Search for the cell housing the specified text and yield its [x, y] center coordinate. 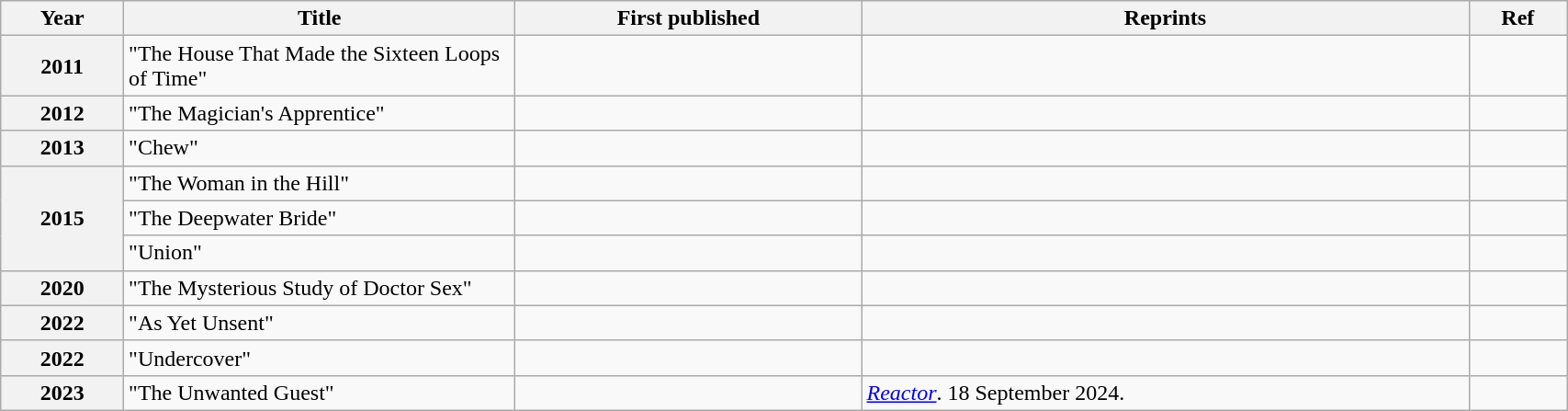
2011 [62, 66]
First published [689, 18]
2015 [62, 218]
"Union" [320, 253]
"Undercover" [320, 358]
"As Yet Unsent" [320, 323]
Title [320, 18]
2020 [62, 288]
2012 [62, 113]
"The House That Made the Sixteen Loops of Time" [320, 66]
"The Woman in the Hill" [320, 183]
2013 [62, 148]
Ref [1517, 18]
"The Deepwater Bride" [320, 218]
"The Unwanted Guest" [320, 393]
Reprints [1165, 18]
Reactor. 18 September 2024. [1165, 393]
Year [62, 18]
"The Mysterious Study of Doctor Sex" [320, 288]
"Chew" [320, 148]
"The Magician's Apprentice" [320, 113]
2023 [62, 393]
